Extract the (x, y) coordinate from the center of the cell holding the provided text.  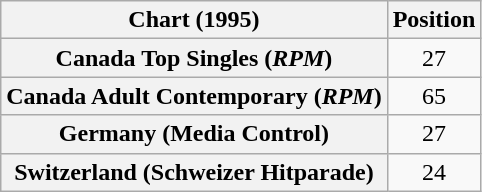
Position (434, 20)
Germany (Media Control) (194, 134)
24 (434, 172)
Chart (1995) (194, 20)
Canada Top Singles (RPM) (194, 58)
Switzerland (Schweizer Hitparade) (194, 172)
Canada Adult Contemporary (RPM) (194, 96)
65 (434, 96)
